Locate the cell with the specified text and output its [X, Y] center coordinate. 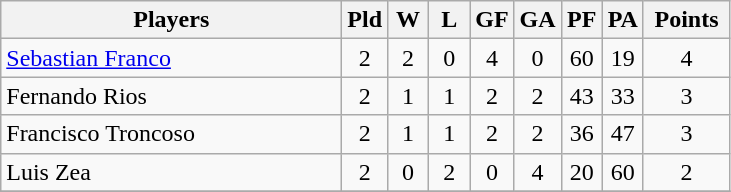
W [408, 20]
L [450, 20]
Sebastian Franco [172, 58]
Francisco Troncoso [172, 134]
Pld [365, 20]
PF [582, 20]
Points [686, 20]
Fernando Rios [172, 96]
19 [622, 58]
43 [582, 96]
36 [582, 134]
20 [582, 172]
GF [492, 20]
47 [622, 134]
33 [622, 96]
GA [538, 20]
Luis Zea [172, 172]
Players [172, 20]
PA [622, 20]
